Pinpoint the cell where the given text exists, returning its (x, y) midpoint coordinate. 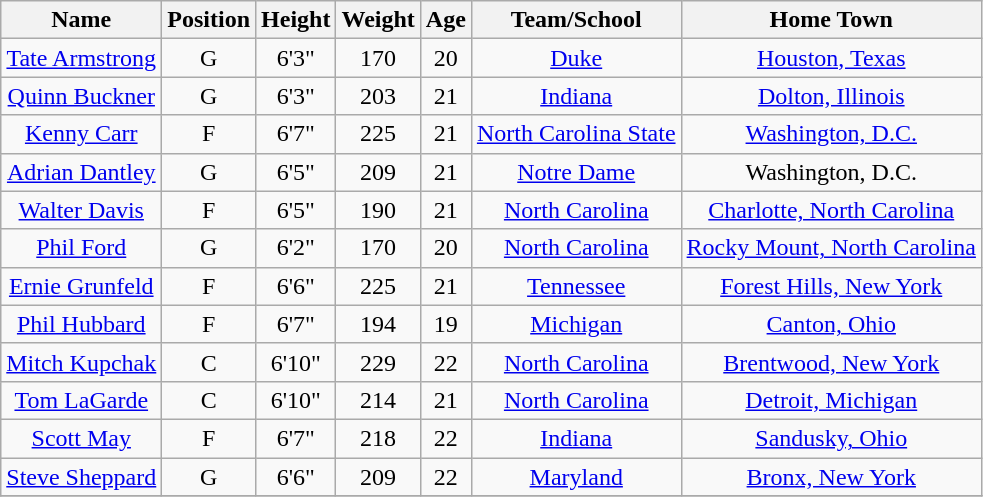
Brentwood, New York (831, 362)
Ernie Grunfeld (82, 286)
Quinn Buckner (82, 96)
North Carolina State (576, 134)
Charlotte, North Carolina (831, 210)
Age (446, 20)
Home Town (831, 20)
Sandusky, Ohio (831, 438)
Houston, Texas (831, 58)
Kenny Carr (82, 134)
Rocky Mount, North Carolina (831, 248)
Walter Davis (82, 210)
Dolton, Illinois (831, 96)
194 (378, 324)
Forest Hills, New York (831, 286)
Michigan (576, 324)
Detroit, Michigan (831, 400)
19 (446, 324)
Maryland (576, 477)
Adrian Dantley (82, 172)
Weight (378, 20)
203 (378, 96)
190 (378, 210)
Name (82, 20)
Duke (576, 58)
Notre Dame (576, 172)
229 (378, 362)
Bronx, New York (831, 477)
Position (209, 20)
Phil Ford (82, 248)
Tate Armstrong (82, 58)
Mitch Kupchak (82, 362)
Height (296, 20)
Canton, Ohio (831, 324)
214 (378, 400)
218 (378, 438)
Tennessee (576, 286)
Tom LaGarde (82, 400)
6'2" (296, 248)
Phil Hubbard (82, 324)
Steve Sheppard (82, 477)
Team/School (576, 20)
Scott May (82, 438)
